Detect which cell encompasses the target text, then output its [X, Y] center coordinate. 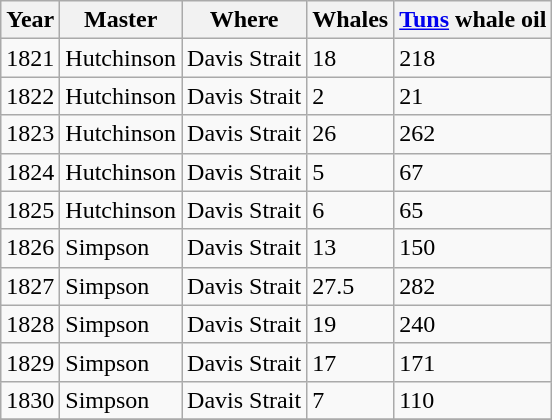
110 [473, 400]
1823 [30, 134]
240 [473, 324]
Tuns whale oil [473, 20]
1828 [30, 324]
1821 [30, 58]
67 [473, 172]
19 [350, 324]
1825 [30, 210]
1826 [30, 248]
7 [350, 400]
26 [350, 134]
1822 [30, 96]
171 [473, 362]
282 [473, 286]
13 [350, 248]
17 [350, 362]
2 [350, 96]
Year [30, 20]
5 [350, 172]
65 [473, 210]
Master [121, 20]
21 [473, 96]
Whales [350, 20]
6 [350, 210]
262 [473, 134]
1829 [30, 362]
1827 [30, 286]
218 [473, 58]
1824 [30, 172]
27.5 [350, 286]
18 [350, 58]
1830 [30, 400]
150 [473, 248]
Where [244, 20]
